Output the [X, Y] coordinate of the center of the cell containing the given text.  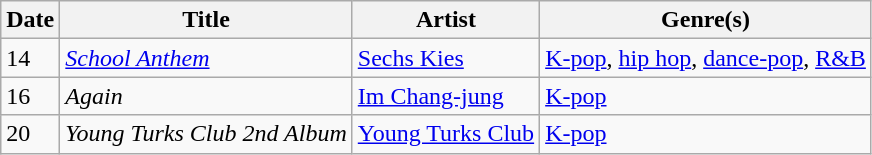
Young Turks Club 2nd Album [206, 134]
Im Chang-jung [446, 96]
Sechs Kies [446, 58]
Genre(s) [706, 20]
K-pop, hip hop, dance-pop, R&B [706, 58]
20 [30, 134]
Again [206, 96]
Title [206, 20]
Young Turks Club [446, 134]
Date [30, 20]
School Anthem [206, 58]
14 [30, 58]
16 [30, 96]
Artist [446, 20]
